Return the (X, Y) coordinate for the center point of the cell that contains the specified text.  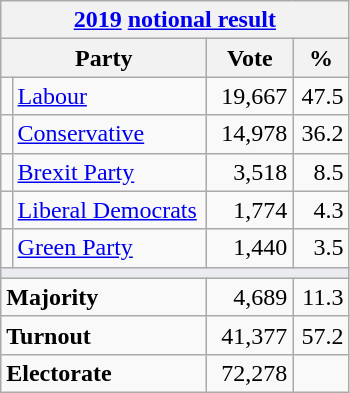
3.5 (321, 248)
4.3 (321, 210)
1,440 (250, 248)
36.2 (321, 134)
14,978 (250, 134)
47.5 (321, 96)
Electorate (104, 373)
Liberal Democrats (110, 210)
Vote (250, 58)
57.2 (321, 335)
41,377 (250, 335)
11.3 (321, 297)
Majority (104, 297)
3,518 (250, 172)
Labour (110, 96)
4,689 (250, 297)
Conservative (110, 134)
2019 notional result (175, 20)
Party (104, 58)
72,278 (250, 373)
19,667 (250, 96)
Green Party (110, 248)
Brexit Party (110, 172)
1,774 (250, 210)
% (321, 58)
Turnout (104, 335)
8.5 (321, 172)
